Return [X, Y] of the center of cell containing provided text 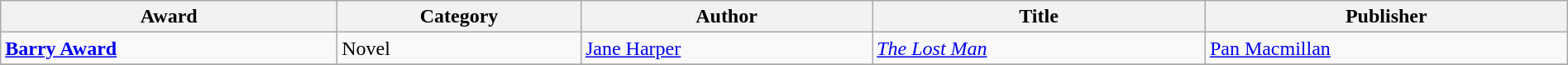
Publisher [1386, 17]
Category [460, 17]
Author [726, 17]
Award [169, 17]
Barry Award [169, 48]
The Lost Man [1039, 48]
Title [1039, 17]
Novel [460, 48]
Jane Harper [726, 48]
Pan Macmillan [1386, 48]
